Find where the given text appears and provide that cell's center as (X, Y) coordinate. 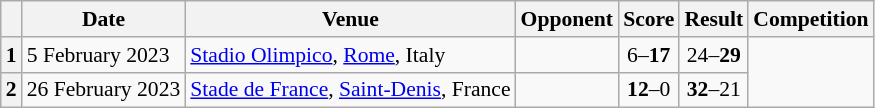
24–29 (714, 55)
Venue (350, 19)
6–17 (648, 55)
Opponent (568, 19)
5 February 2023 (104, 55)
Stade de France, Saint-Denis, France (350, 90)
Score (648, 19)
32–21 (714, 90)
Stadio Olimpico, Rome, Italy (350, 55)
1 (12, 55)
Date (104, 19)
Result (714, 19)
12–0 (648, 90)
Competition (810, 19)
26 February 2023 (104, 90)
2 (12, 90)
